Identify which cell holds the provided text, then report its (x, y) central coordinate. 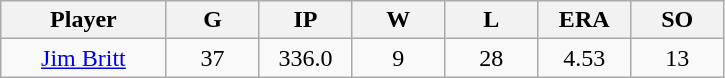
4.53 (584, 58)
SO (678, 20)
336.0 (306, 58)
13 (678, 58)
ERA (584, 20)
W (398, 20)
IP (306, 20)
37 (212, 58)
28 (492, 58)
G (212, 20)
9 (398, 58)
Player (84, 20)
Jim Britt (84, 58)
L (492, 20)
